From the cell containing the given text, extract its center point as [x, y] coordinate. 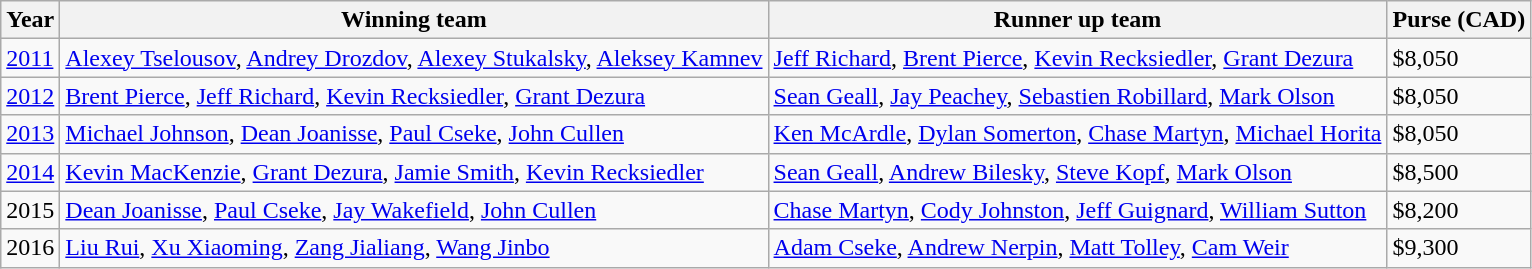
Sean Geall, Andrew Bilesky, Steve Kopf, Mark Olson [1078, 172]
Chase Martyn, Cody Johnston, Jeff Guignard, William Sutton [1078, 210]
Jeff Richard, Brent Pierce, Kevin Recksiedler, Grant Dezura [1078, 58]
Sean Geall, Jay Peachey, Sebastien Robillard, Mark Olson [1078, 96]
Ken McArdle, Dylan Somerton, Chase Martyn, Michael Horita [1078, 134]
Liu Rui, Xu Xiaoming, Zang Jialiang, Wang Jinbo [414, 248]
Adam Cseke, Andrew Nerpin, Matt Tolley, Cam Weir [1078, 248]
$9,300 [1459, 248]
2013 [30, 134]
Purse (CAD) [1459, 20]
Michael Johnson, Dean Joanisse, Paul Cseke, John Cullen [414, 134]
Runner up team [1078, 20]
Brent Pierce, Jeff Richard, Kevin Recksiedler, Grant Dezura [414, 96]
$8,200 [1459, 210]
2011 [30, 58]
Winning team [414, 20]
2016 [30, 248]
2012 [30, 96]
Alexey Tselousov, Andrey Drozdov, Alexey Stukalsky, Aleksey Kamnev [414, 58]
2015 [30, 210]
Dean Joanisse, Paul Cseke, Jay Wakefield, John Cullen [414, 210]
Kevin MacKenzie, Grant Dezura, Jamie Smith, Kevin Recksiedler [414, 172]
$8,500 [1459, 172]
Year [30, 20]
2014 [30, 172]
